Detect which cell encompasses the target text, then output its [x, y] center coordinate. 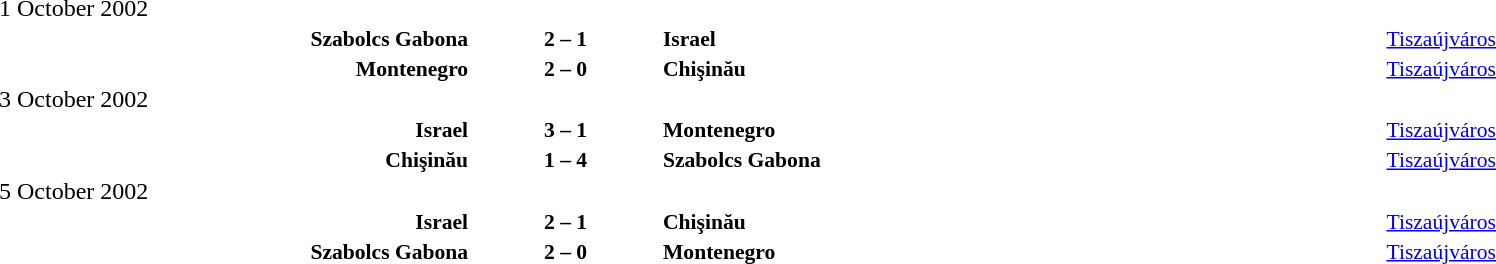
Szabolcs Gabona [1022, 160]
3 – 1 [566, 130]
2 – 0 [566, 68]
1 – 4 [566, 160]
Israel [1022, 38]
Montenegro [1022, 130]
